From the cell containing the given text, extract its center point as (x, y) coordinate. 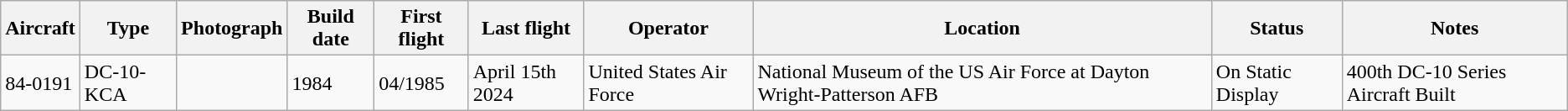
DC-10-KCA (127, 82)
Location (982, 29)
04/1985 (422, 82)
Photograph (232, 29)
400th DC-10 Series Aircraft Built (1454, 82)
Operator (668, 29)
Status (1277, 29)
United States Air Force (668, 82)
Type (127, 29)
Notes (1454, 29)
Build date (331, 29)
Last flight (526, 29)
First flight (422, 29)
84-0191 (40, 82)
Aircraft (40, 29)
April 15th 2024 (526, 82)
1984 (331, 82)
On Static Display (1277, 82)
National Museum of the US Air Force at Dayton Wright-Patterson AFB (982, 82)
